Determine the (X, Y) coordinate at the center of the cell enclosing the given text.  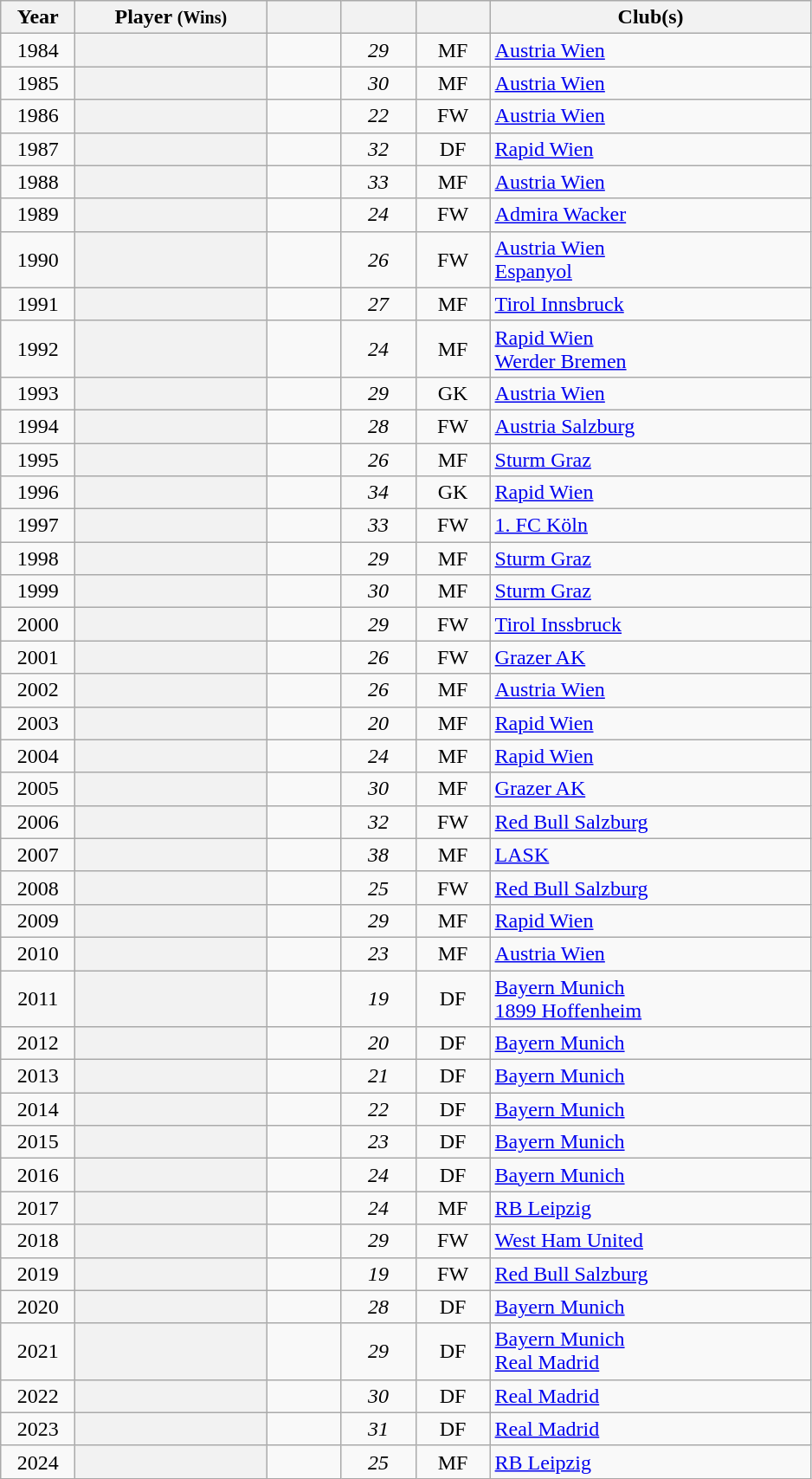
1. FC Köln (651, 526)
Tirol Innsbruck (651, 304)
2016 (38, 1175)
Player (Wins) (171, 17)
Year (38, 17)
1992 (38, 348)
2003 (38, 723)
2002 (38, 690)
2004 (38, 756)
LASK (651, 855)
2012 (38, 1043)
2024 (38, 1462)
2013 (38, 1076)
2001 (38, 657)
1995 (38, 460)
2020 (38, 1307)
1988 (38, 182)
2023 (38, 1429)
2011 (38, 998)
2022 (38, 1396)
21 (378, 1076)
1996 (38, 493)
Austria WienEspanyol (651, 260)
2017 (38, 1208)
Club(s) (651, 17)
2015 (38, 1142)
31 (378, 1429)
2010 (38, 953)
2000 (38, 624)
38 (378, 855)
2021 (38, 1351)
1985 (38, 83)
Austria Salzburg (651, 426)
Bayern Munich Real Madrid (651, 1351)
2005 (38, 789)
1990 (38, 260)
27 (378, 304)
1986 (38, 116)
Admira Wacker (651, 215)
Rapid WienWerder Bremen (651, 348)
34 (378, 493)
2006 (38, 822)
1984 (38, 50)
1998 (38, 559)
2009 (38, 920)
1994 (38, 426)
Tirol Inssbruck (651, 624)
1993 (38, 393)
1991 (38, 304)
West Ham United (651, 1241)
Bayern Munich1899 Hoffenheim (651, 998)
2007 (38, 855)
1997 (38, 526)
2018 (38, 1241)
2019 (38, 1274)
2008 (38, 888)
1989 (38, 215)
1999 (38, 591)
2014 (38, 1109)
1987 (38, 149)
